Detect which cell encompasses the target text, then output its (X, Y) center coordinate. 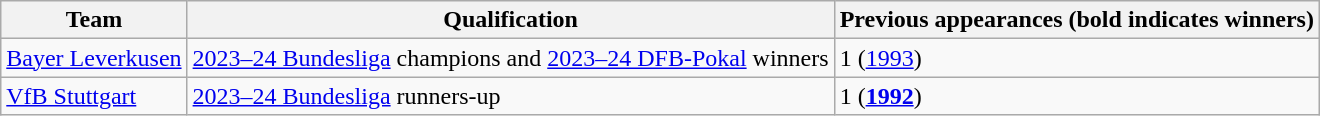
VfB Stuttgart (94, 96)
Team (94, 20)
Qualification (510, 20)
1 (1992) (1076, 96)
2023–24 Bundesliga runners-up (510, 96)
2023–24 Bundesliga champions and 2023–24 DFB-Pokal winners (510, 58)
Bayer Leverkusen (94, 58)
1 (1993) (1076, 58)
Previous appearances (bold indicates winners) (1076, 20)
